Search for the cell housing the specified text and yield its (X, Y) center coordinate. 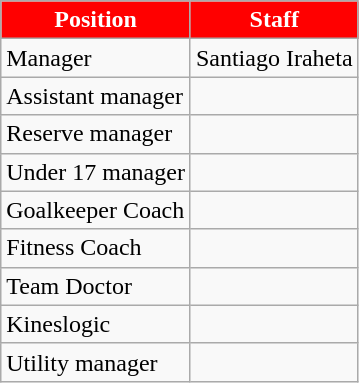
Fitness Coach (96, 248)
Reserve manager (96, 134)
Staff (274, 20)
Team Doctor (96, 286)
Utility manager (96, 362)
Kineslogic (96, 324)
Under 17 manager (96, 172)
Goalkeeper Coach (96, 210)
Manager (96, 58)
Santiago Iraheta (274, 58)
Assistant manager (96, 96)
Position (96, 20)
